Output the (x, y) coordinate of the center of the cell containing the given text.  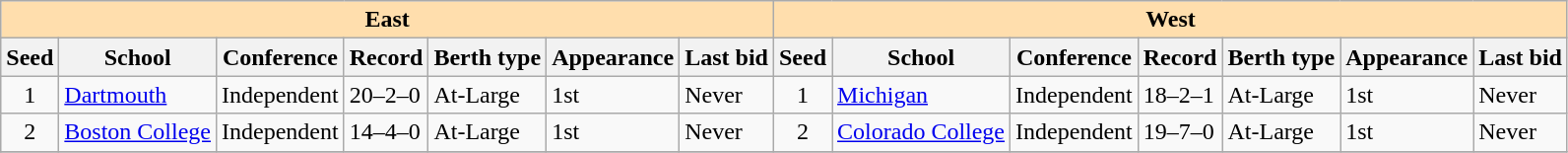
East (388, 20)
19–7–0 (1180, 132)
20–2–0 (386, 95)
Boston College (138, 132)
Dartmouth (138, 95)
West (1170, 20)
Colorado College (922, 132)
14–4–0 (386, 132)
18–2–1 (1180, 95)
Michigan (922, 95)
